From the cell containing the given text, extract its center point as [X, Y] coordinate. 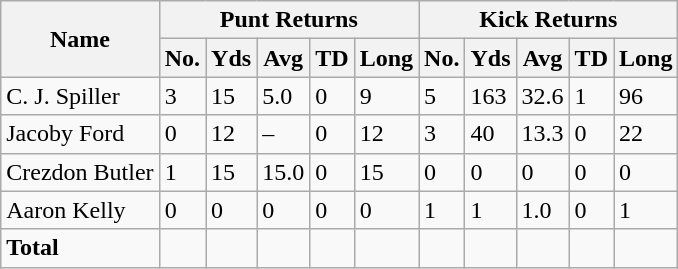
40 [490, 134]
1.0 [542, 210]
5.0 [284, 96]
5 [442, 96]
Jacoby Ford [80, 134]
96 [646, 96]
15.0 [284, 172]
13.3 [542, 134]
Punt Returns [288, 20]
Total [80, 248]
– [284, 134]
9 [386, 96]
Name [80, 39]
C. J. Spiller [80, 96]
163 [490, 96]
Crezdon Butler [80, 172]
Kick Returns [548, 20]
22 [646, 134]
32.6 [542, 96]
Aaron Kelly [80, 210]
